Determine the [x, y] coordinate at the center of the cell enclosing the given text.  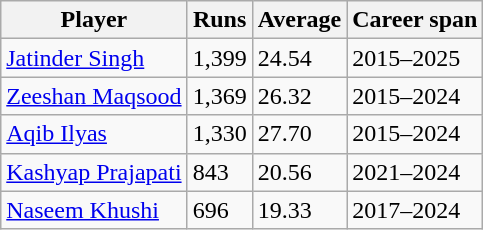
Jatinder Singh [94, 58]
2017–2024 [415, 210]
19.33 [300, 210]
Naseem Khushi [94, 210]
Zeeshan Maqsood [94, 96]
2015–2025 [415, 58]
Career span [415, 20]
696 [220, 210]
Player [94, 20]
27.70 [300, 134]
843 [220, 172]
Runs [220, 20]
2021–2024 [415, 172]
1,369 [220, 96]
Average [300, 20]
24.54 [300, 58]
20.56 [300, 172]
1,330 [220, 134]
Aqib Ilyas [94, 134]
Kashyap Prajapati [94, 172]
1,399 [220, 58]
26.32 [300, 96]
